Determine the [x, y] coordinate at the center of the cell enclosing the given text.  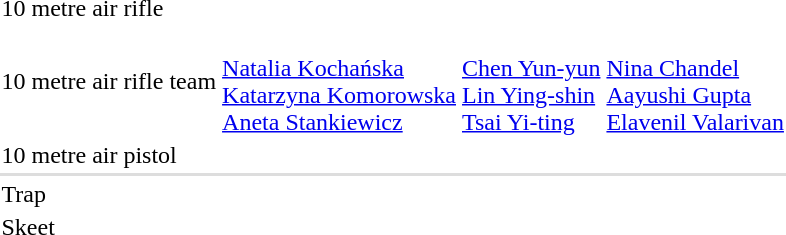
10 metre air pistol [109, 155]
Trap [109, 194]
Chen Yun-yunLin Ying-shinTsai Yi-ting [530, 82]
Nina ChandelAayushi GuptaElavenil Valarivan [695, 82]
10 metre air rifle team [109, 82]
Natalia KochańskaKatarzyna KomorowskaAneta Stankiewicz [340, 82]
